Determine the [x, y] coordinate at the center of the cell enclosing the given text.  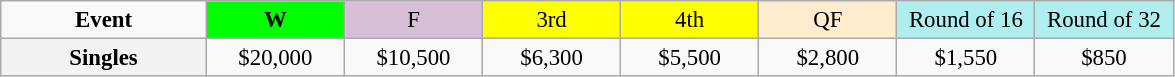
Singles [104, 58]
4th [690, 20]
$850 [1104, 58]
Round of 16 [966, 20]
F [413, 20]
$6,300 [552, 58]
$1,550 [966, 58]
$2,800 [828, 58]
QF [828, 20]
Round of 32 [1104, 20]
3rd [552, 20]
$5,500 [690, 58]
W [275, 20]
$10,500 [413, 58]
Event [104, 20]
$20,000 [275, 58]
